Detect which cell encompasses the target text, then output its (X, Y) center coordinate. 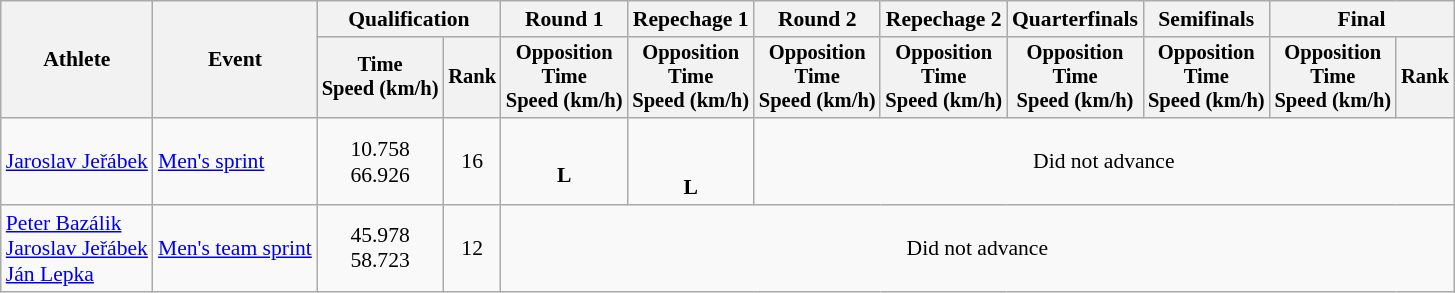
Quarterfinals (1075, 19)
Jaroslav Jeřábek (77, 162)
Qualification (409, 19)
Peter BazálikJaroslav JeřábekJán Lepka (77, 248)
TimeSpeed (km/h) (380, 78)
Athlete (77, 60)
Repechage 1 (690, 19)
Men's team sprint (235, 248)
Final (1362, 19)
45.97858.723 (380, 248)
10.75866.926 (380, 162)
Repechage 2 (944, 19)
Event (235, 60)
Round 2 (818, 19)
Men's sprint (235, 162)
16 (472, 162)
Round 1 (564, 19)
Semifinals (1206, 19)
12 (472, 248)
